Capture the cell that displays the provided text and extract its (x, y) central coordinate. 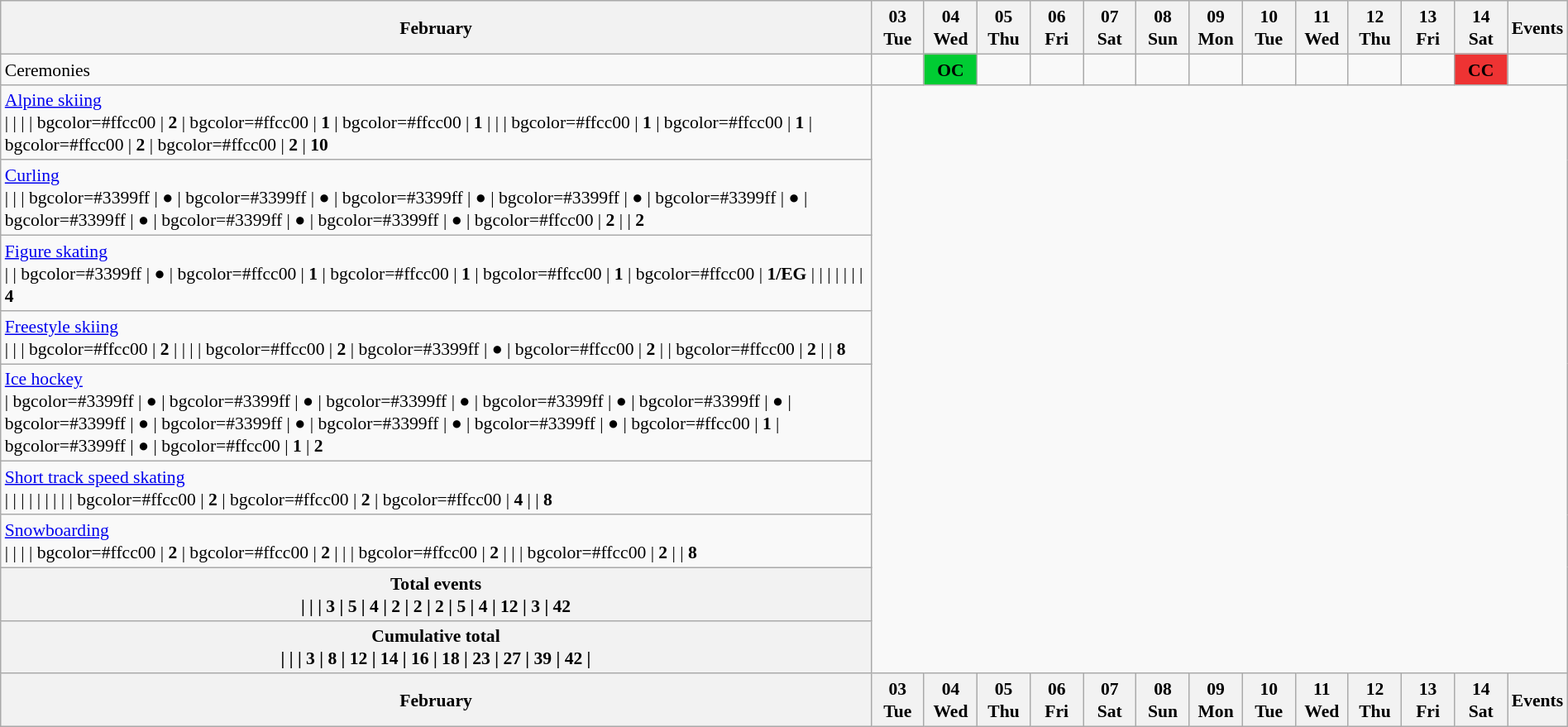
Snowboarding | | | | bgcolor=#ffcc00 | 2 | bgcolor=#ffcc00 | 2 | | | bgcolor=#ffcc00 | 2 | | | bgcolor=#ffcc00 | 2 | | 8 (437, 541)
Freestyle skiing | | | bgcolor=#ffcc00 | 2 | | | | bgcolor=#ffcc00 | 2 | bgcolor=#3399ff | ● | bgcolor=#ffcc00 | 2 | | bgcolor=#ffcc00 | 2 | | 8 (437, 337)
OC (950, 69)
Total events | | | 3 | 5 | 4 | 2 | 2 | 2 | 5 | 4 | 12 | 3 | 42 (437, 594)
CC (1481, 69)
Cumulative total | | | 3 | 8 | 12 | 14 | 16 | 18 | 23 | 27 | 39 | 42 | (437, 647)
Ceremonies (437, 69)
Short track speed skating | | | | | | | | | bgcolor=#ffcc00 | 2 | bgcolor=#ffcc00 | 2 | bgcolor=#ffcc00 | 4 | | 8 (437, 488)
Figure skating | | bgcolor=#3399ff | ● | bgcolor=#ffcc00 | 1 | bgcolor=#ffcc00 | 1 | bgcolor=#ffcc00 | 1 | bgcolor=#ffcc00 | 1/EG | | | | | | | 4 (437, 273)
